Output the [X, Y] coordinate of the center of the cell containing the given text.  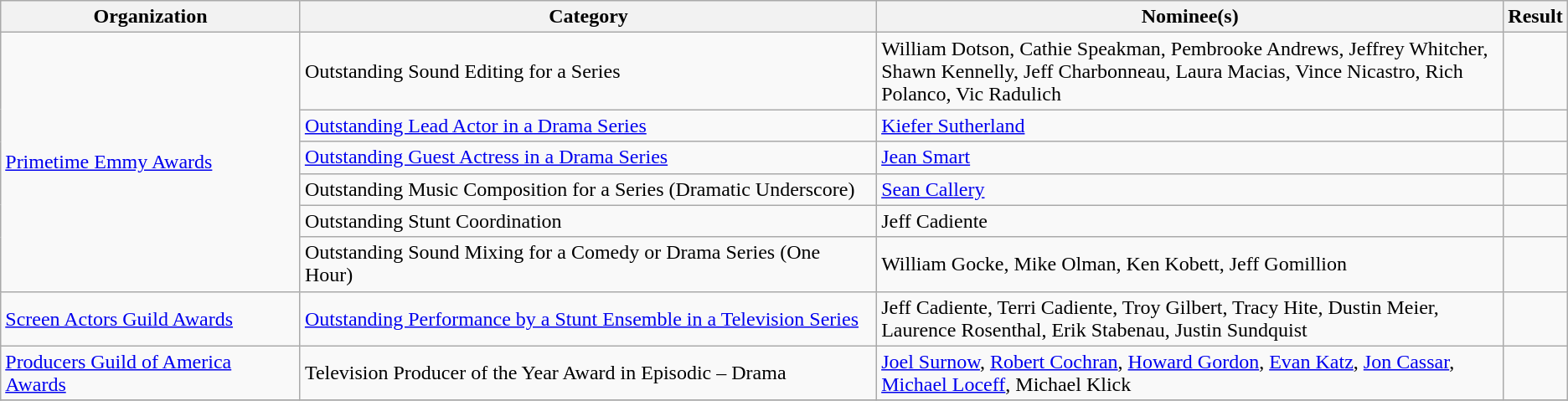
Category [588, 17]
Jeff Cadiente [1190, 221]
Outstanding Guest Actress in a Drama Series [588, 157]
Primetime Emmy Awards [151, 162]
Screen Actors Guild Awards [151, 318]
William Gocke, Mike Olman, Ken Kobett, Jeff Gomillion [1190, 265]
Television Producer of the Year Award in Episodic – Drama [588, 373]
Result [1535, 17]
Producers Guild of America Awards [151, 373]
Joel Surnow, Robert Cochran, Howard Gordon, Evan Katz, Jon Cassar, Michael Loceff, Michael Klick [1190, 373]
Outstanding Sound Editing for a Series [588, 71]
Outstanding Sound Mixing for a Comedy or Drama Series (One Hour) [588, 265]
Kiefer Sutherland [1190, 126]
Jean Smart [1190, 157]
Outstanding Music Composition for a Series (Dramatic Underscore) [588, 189]
Outstanding Performance by a Stunt Ensemble in a Television Series [588, 318]
Sean Callery [1190, 189]
Organization [151, 17]
Outstanding Lead Actor in a Drama Series [588, 126]
Outstanding Stunt Coordination [588, 221]
Jeff Cadiente, Terri Cadiente, Troy Gilbert, Tracy Hite, Dustin Meier, Laurence Rosenthal, Erik Stabenau, Justin Sundquist [1190, 318]
Nominee(s) [1190, 17]
